Find where the given text appears and provide that cell's center as (X, Y) coordinate. 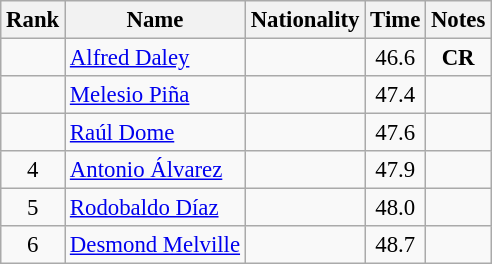
Notes (458, 20)
Alfred Daley (156, 58)
Rodobaldo Díaz (156, 208)
48.0 (396, 208)
47.6 (396, 133)
Desmond Melville (156, 245)
Raúl Dome (156, 133)
47.9 (396, 170)
46.6 (396, 58)
Time (396, 20)
Melesio Piña (156, 95)
48.7 (396, 245)
6 (33, 245)
Nationality (304, 20)
47.4 (396, 95)
Name (156, 20)
Antonio Álvarez (156, 170)
CR (458, 58)
5 (33, 208)
Rank (33, 20)
4 (33, 170)
